Determine the [x, y] coordinate at the center of the cell enclosing the given text.  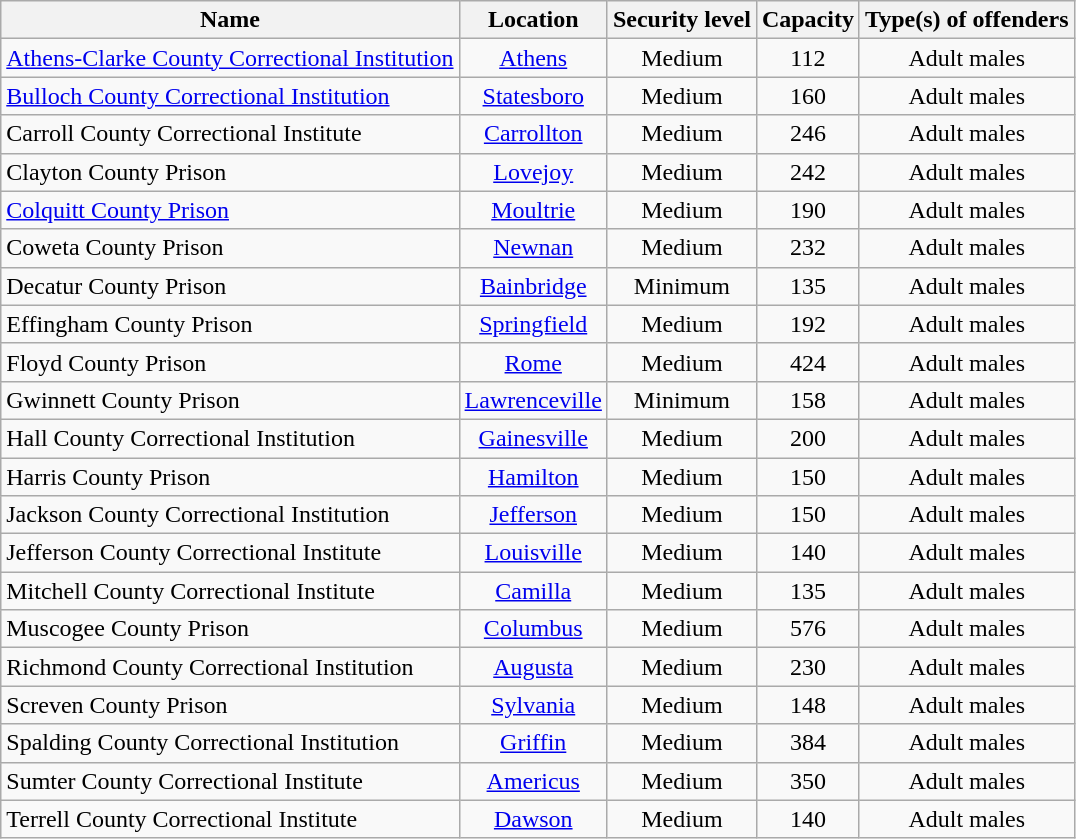
576 [808, 629]
192 [808, 324]
Statesboro [533, 96]
Terrell County Correctional Institute [230, 819]
Floyd County Prison [230, 362]
Clayton County Prison [230, 172]
Columbus [533, 629]
424 [808, 362]
112 [808, 58]
Camilla [533, 591]
Capacity [808, 20]
158 [808, 400]
Springfield [533, 324]
Louisville [533, 553]
Muscogee County Prison [230, 629]
Rome [533, 362]
Screven County Prison [230, 705]
Spalding County Correctional Institution [230, 743]
Dawson [533, 819]
200 [808, 438]
Richmond County Correctional Institution [230, 667]
Hall County Correctional Institution [230, 438]
Name [230, 20]
Gwinnett County Prison [230, 400]
Carroll County Correctional Institute [230, 134]
Sumter County Correctional Institute [230, 781]
Americus [533, 781]
242 [808, 172]
Sylvania [533, 705]
232 [808, 248]
190 [808, 210]
Decatur County Prison [230, 286]
Bainbridge [533, 286]
350 [808, 781]
246 [808, 134]
Griffin [533, 743]
Type(s) of offenders [966, 20]
Harris County Prison [230, 477]
Jefferson [533, 515]
Augusta [533, 667]
Hamilton [533, 477]
Athens-Clarke County Correctional Institution [230, 58]
160 [808, 96]
230 [808, 667]
Security level [682, 20]
Colquitt County Prison [230, 210]
Location [533, 20]
Lovejoy [533, 172]
Jefferson County Correctional Institute [230, 553]
Moultrie [533, 210]
Athens [533, 58]
Jackson County Correctional Institution [230, 515]
Bulloch County Correctional Institution [230, 96]
Gainesville [533, 438]
Carrollton [533, 134]
148 [808, 705]
Coweta County Prison [230, 248]
Mitchell County Correctional Institute [230, 591]
Newnan [533, 248]
Effingham County Prison [230, 324]
384 [808, 743]
Lawrenceville [533, 400]
